Capture the cell that displays the provided text and extract its [x, y] central coordinate. 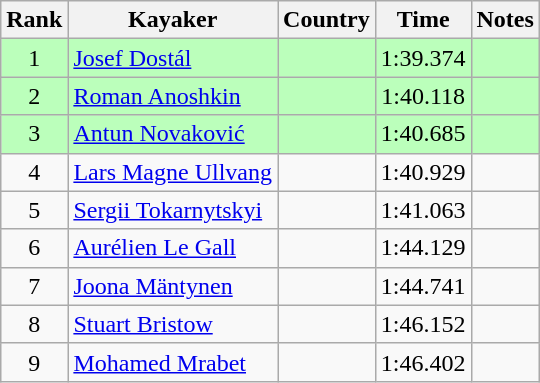
Time [423, 20]
Rank [34, 20]
Josef Dostál [173, 58]
2 [34, 96]
1:41.063 [423, 210]
1 [34, 58]
Lars Magne Ullvang [173, 172]
Aurélien Le Gall [173, 248]
6 [34, 248]
1:40.685 [423, 134]
Sergii Tokarnytskyi [173, 210]
7 [34, 286]
Joona Mäntynen [173, 286]
1:40.118 [423, 96]
Antun Novaković [173, 134]
1:40.929 [423, 172]
4 [34, 172]
9 [34, 362]
Kayaker [173, 20]
1:44.129 [423, 248]
Roman Anoshkin [173, 96]
3 [34, 134]
1:39.374 [423, 58]
Stuart Bristow [173, 324]
1:44.741 [423, 286]
Notes [505, 20]
8 [34, 324]
Country [327, 20]
1:46.152 [423, 324]
Mohamed Mrabet [173, 362]
1:46.402 [423, 362]
5 [34, 210]
